Extract the [X, Y] coordinate from the center of the cell holding the provided text.  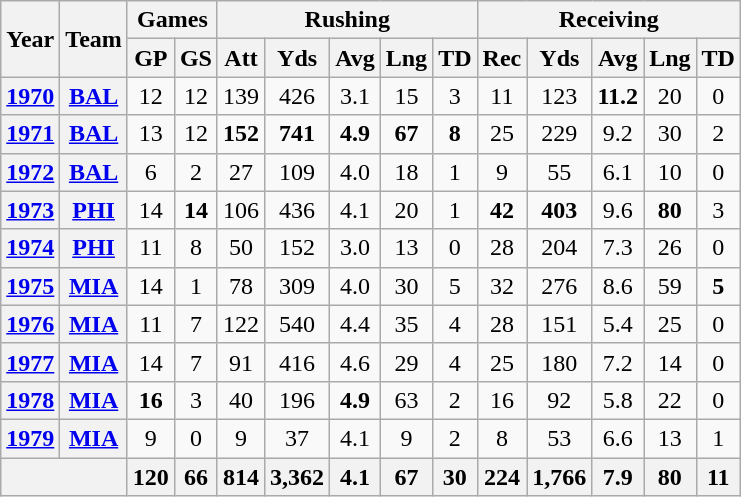
403 [560, 210]
276 [560, 286]
109 [298, 172]
540 [298, 324]
4.4 [356, 324]
3.1 [356, 96]
50 [240, 248]
5.4 [618, 324]
40 [240, 400]
26 [670, 248]
29 [406, 362]
10 [670, 172]
6.1 [618, 172]
78 [240, 286]
7.2 [618, 362]
7.3 [618, 248]
59 [670, 286]
92 [560, 400]
27 [240, 172]
416 [298, 362]
55 [560, 172]
18 [406, 172]
35 [406, 324]
9.6 [618, 210]
91 [240, 362]
3.0 [356, 248]
Year [30, 39]
1,766 [560, 477]
Games [172, 20]
180 [560, 362]
1974 [30, 248]
1970 [30, 96]
32 [502, 286]
229 [560, 134]
22 [670, 400]
66 [196, 477]
8.6 [618, 286]
GP [150, 58]
15 [406, 96]
Rushing [347, 20]
814 [240, 477]
Receiving [608, 20]
53 [560, 438]
106 [240, 210]
Team [94, 39]
151 [560, 324]
Rec [502, 58]
5.8 [618, 400]
122 [240, 324]
123 [560, 96]
1976 [30, 324]
1975 [30, 286]
741 [298, 134]
1977 [30, 362]
1978 [30, 400]
7.9 [618, 477]
1971 [30, 134]
309 [298, 286]
6 [150, 172]
37 [298, 438]
3,362 [298, 477]
9.2 [618, 134]
196 [298, 400]
6.6 [618, 438]
1973 [30, 210]
11.2 [618, 96]
204 [560, 248]
139 [240, 96]
224 [502, 477]
4.6 [356, 362]
426 [298, 96]
1972 [30, 172]
42 [502, 210]
436 [298, 210]
1979 [30, 438]
GS [196, 58]
63 [406, 400]
Att [240, 58]
120 [150, 477]
